From the cell containing the given text, extract its center point as (X, Y) coordinate. 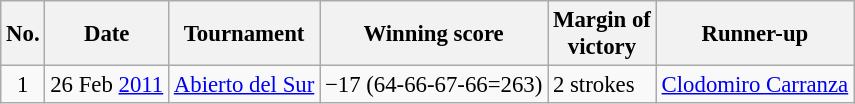
Margin ofvictory (602, 34)
1 (23, 85)
Runner-up (754, 34)
2 strokes (602, 85)
No. (23, 34)
−17 (64-66-67-66=263) (434, 85)
Tournament (244, 34)
Clodomiro Carranza (754, 85)
Date (107, 34)
Abierto del Sur (244, 85)
Winning score (434, 34)
26 Feb 2011 (107, 85)
